Locate the cell with the specified text and output its (X, Y) center coordinate. 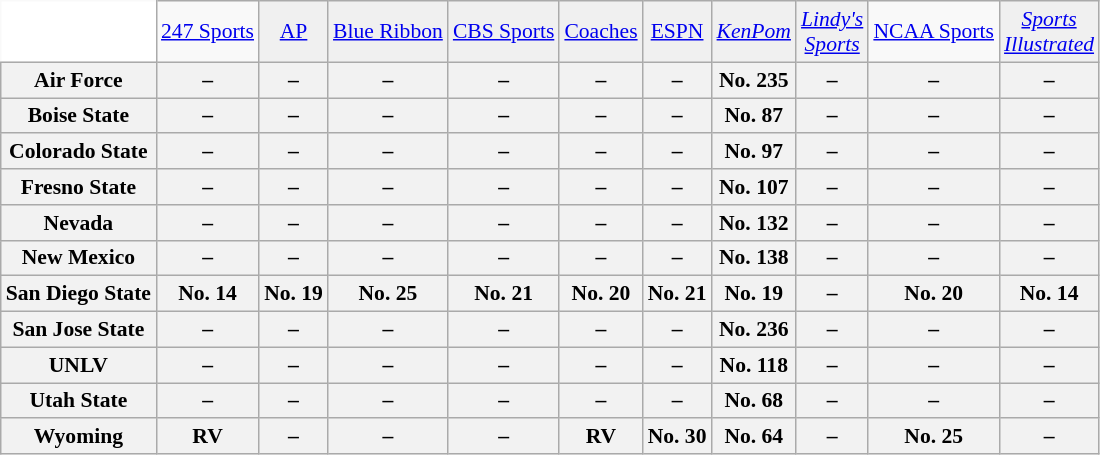
San Jose State (78, 330)
CBS Sports (504, 32)
Lindy'sSports (832, 32)
Air Force (78, 80)
No. 97 (754, 152)
ESPN (678, 32)
SportsIllustrated (1049, 32)
No. 118 (754, 365)
KenPom (754, 32)
Boise State (78, 116)
San Diego State (78, 294)
Nevada (78, 223)
No. 107 (754, 187)
247 Sports (208, 32)
Fresno State (78, 187)
Blue Ribbon (388, 32)
No. 30 (678, 437)
NCAA Sports (934, 32)
AP (294, 32)
Utah State (78, 401)
New Mexico (78, 258)
No. 236 (754, 330)
UNLV (78, 365)
No. 235 (754, 80)
No. 87 (754, 116)
No. 138 (754, 258)
No. 64 (754, 437)
No. 68 (754, 401)
No. 132 (754, 223)
Colorado State (78, 152)
Coaches (600, 32)
Wyoming (78, 437)
